Extract the (x, y) coordinate from the center of the cell holding the provided text.  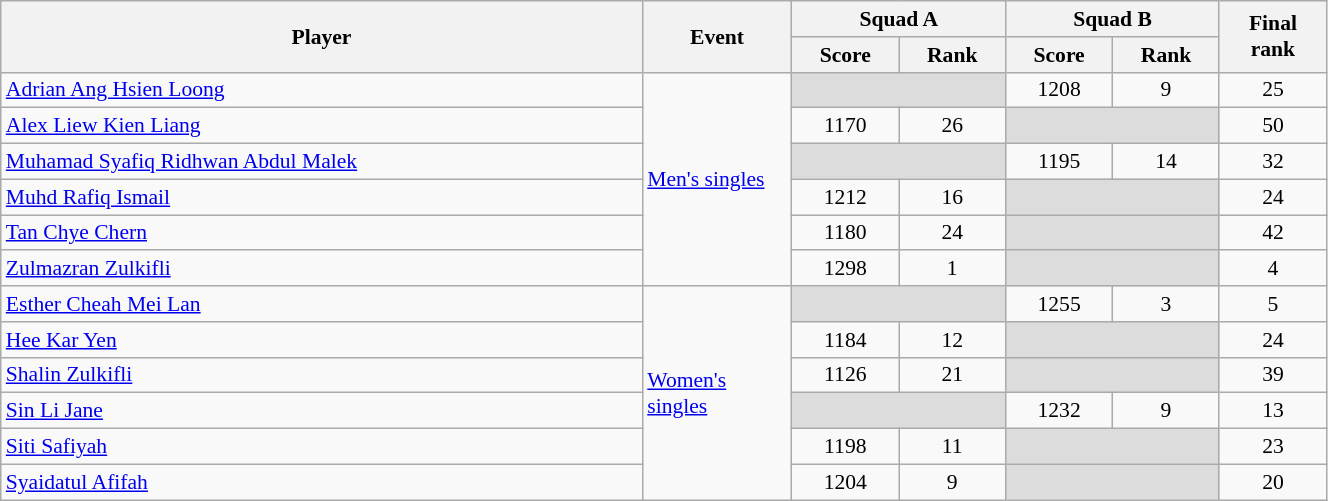
Squad B (1113, 19)
42 (1272, 233)
50 (1272, 126)
Adrian Ang Hsien Loong (322, 90)
20 (1272, 482)
Shalin Zulkifli (322, 375)
Esther Cheah Mei Lan (322, 304)
1126 (846, 375)
25 (1272, 90)
1 (952, 269)
Men's singles (717, 179)
3 (1166, 304)
1198 (846, 447)
Zulmazran Zulkifli (322, 269)
4 (1272, 269)
1208 (1060, 90)
11 (952, 447)
Squad A (899, 19)
13 (1272, 411)
21 (952, 375)
1170 (846, 126)
Event (717, 36)
1298 (846, 269)
14 (1166, 162)
Player (322, 36)
Tan Chye Chern (322, 233)
26 (952, 126)
1232 (1060, 411)
1180 (846, 233)
39 (1272, 375)
Siti Safiyah (322, 447)
23 (1272, 447)
Alex Liew Kien Liang (322, 126)
5 (1272, 304)
Muhd Rafiq Ismail (322, 197)
1184 (846, 340)
Hee Kar Yen (322, 340)
Syaidatul Afifah (322, 482)
32 (1272, 162)
Muhamad Syafiq Ridhwan Abdul Malek (322, 162)
Final rank (1272, 36)
1212 (846, 197)
1255 (1060, 304)
Women's singles (717, 393)
1204 (846, 482)
1195 (1060, 162)
Sin Li Jane (322, 411)
16 (952, 197)
12 (952, 340)
